From the cell containing the given text, extract its center point as (X, Y) coordinate. 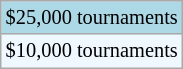
$25,000 tournaments (92, 17)
$10,000 tournaments (92, 51)
